Detect which cell encompasses the target text, then output its (X, Y) center coordinate. 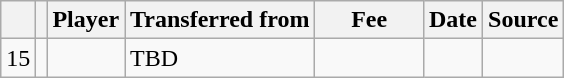
Player (86, 20)
TBD (220, 58)
15 (18, 58)
Date (452, 20)
Fee (370, 20)
Source (524, 20)
Transferred from (220, 20)
